Identify which cell holds the provided text, then report its [x, y] central coordinate. 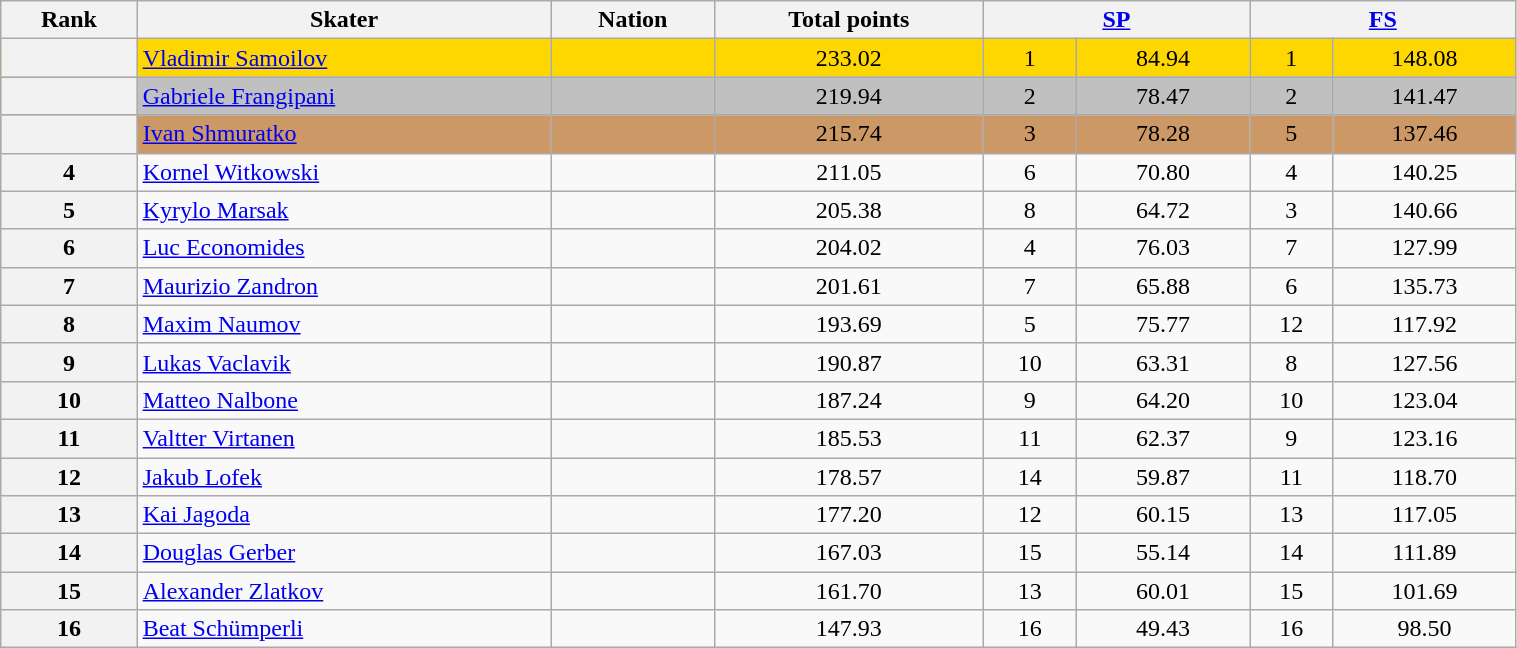
101.69 [1424, 591]
65.88 [1162, 286]
161.70 [848, 591]
76.03 [1162, 248]
Maxim Naumov [344, 324]
63.31 [1162, 362]
49.43 [1162, 629]
64.72 [1162, 210]
178.57 [848, 477]
75.77 [1162, 324]
167.03 [848, 553]
78.47 [1162, 96]
Beat Schümperli [344, 629]
215.74 [848, 134]
64.20 [1162, 400]
55.14 [1162, 553]
233.02 [848, 58]
Valtter Virtanen [344, 438]
123.04 [1424, 400]
201.61 [848, 286]
Kai Jagoda [344, 515]
70.80 [1162, 172]
177.20 [848, 515]
127.99 [1424, 248]
60.15 [1162, 515]
Rank [69, 20]
59.87 [1162, 477]
147.93 [848, 629]
FS [1383, 20]
62.37 [1162, 438]
141.47 [1424, 96]
Alexander Zlatkov [344, 591]
Gabriele Frangipani [344, 96]
Kyrylo Marsak [344, 210]
Luc Economides [344, 248]
Lukas Vaclavik [344, 362]
190.87 [848, 362]
98.50 [1424, 629]
Total points [848, 20]
205.38 [848, 210]
211.05 [848, 172]
Nation [632, 20]
204.02 [848, 248]
117.05 [1424, 515]
185.53 [848, 438]
137.46 [1424, 134]
140.25 [1424, 172]
135.73 [1424, 286]
111.89 [1424, 553]
127.56 [1424, 362]
123.16 [1424, 438]
Ivan Shmuratko [344, 134]
117.92 [1424, 324]
148.08 [1424, 58]
Matteo Nalbone [344, 400]
187.24 [848, 400]
Vladimir Samoilov [344, 58]
118.70 [1424, 477]
193.69 [848, 324]
Skater [344, 20]
Kornel Witkowski [344, 172]
Douglas Gerber [344, 553]
SP [1116, 20]
60.01 [1162, 591]
219.94 [848, 96]
84.94 [1162, 58]
Maurizio Zandron [344, 286]
Jakub Lofek [344, 477]
78.28 [1162, 134]
140.66 [1424, 210]
